Scan for the cell matching the given text and deliver its (x, y) coordinate at center. 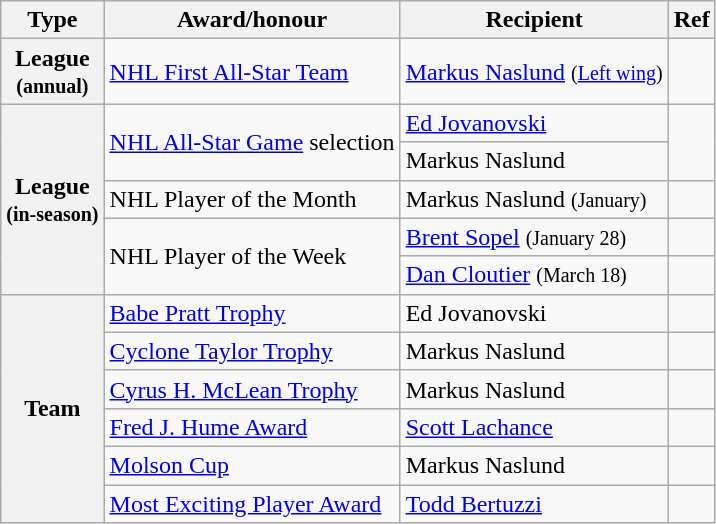
Award/honour (252, 20)
Fred J. Hume Award (252, 427)
NHL First All-Star Team (252, 72)
NHL Player of the Month (252, 199)
Ref (692, 20)
Team (52, 408)
Scott Lachance (534, 427)
Dan Cloutier (March 18) (534, 275)
NHL Player of the Week (252, 256)
NHL All-Star Game selection (252, 142)
League(in-season) (52, 199)
Brent Sopel (January 28) (534, 237)
Most Exciting Player Award (252, 503)
Markus Naslund (Left wing) (534, 72)
Markus Naslund (January) (534, 199)
Molson Cup (252, 465)
Cyrus H. McLean Trophy (252, 389)
League(annual) (52, 72)
Babe Pratt Trophy (252, 313)
Type (52, 20)
Todd Bertuzzi (534, 503)
Recipient (534, 20)
Cyclone Taylor Trophy (252, 351)
